Scan for the cell matching the given text and deliver its (x, y) coordinate at center. 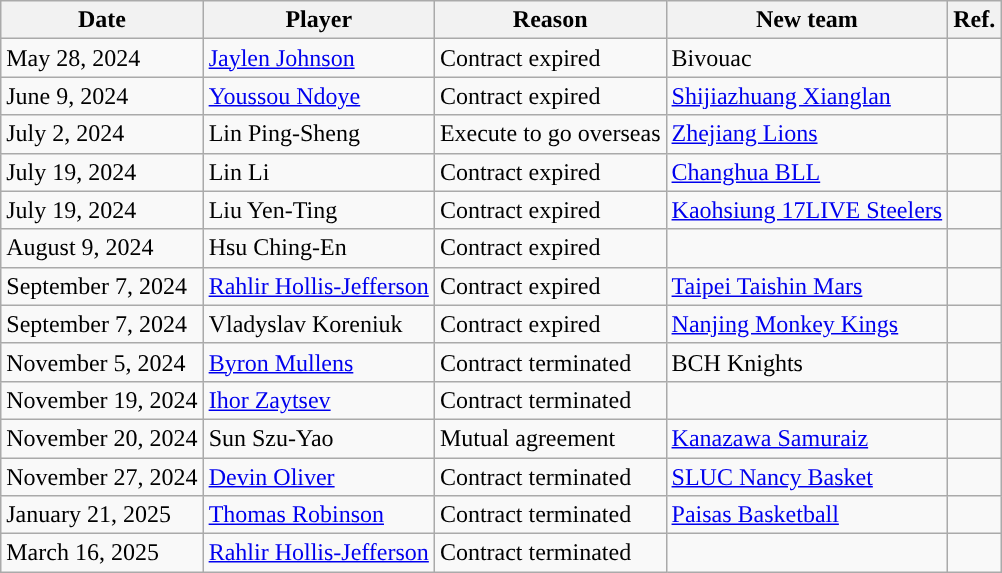
Lin Li (318, 172)
Zhejiang Lions (807, 134)
Devin Oliver (318, 477)
Vladyslav Koreniuk (318, 324)
Kaohsiung 17LIVE Steelers (807, 210)
Liu Yen-Ting (318, 210)
Kanazawa Samuraiz (807, 438)
Paisas Basketball (807, 515)
August 9, 2024 (102, 248)
Date (102, 20)
November 27, 2024 (102, 477)
July 2, 2024 (102, 134)
June 9, 2024 (102, 96)
Shijiazhuang Xianglan (807, 96)
January 21, 2025 (102, 515)
Nanjing Monkey Kings (807, 324)
November 19, 2024 (102, 400)
SLUC Nancy Basket (807, 477)
March 16, 2025 (102, 553)
BCH Knights (807, 362)
Changhua BLL (807, 172)
Execute to go overseas (550, 134)
Player (318, 20)
Sun Szu-Yao (318, 438)
Ihor Zaytsev (318, 400)
May 28, 2024 (102, 58)
Byron Mullens (318, 362)
New team (807, 20)
Jaylen Johnson (318, 58)
Thomas Robinson (318, 515)
Mutual agreement (550, 438)
Youssou Ndoye (318, 96)
Bivouac (807, 58)
November 20, 2024 (102, 438)
Reason (550, 20)
Hsu Ching-En (318, 248)
November 5, 2024 (102, 362)
Lin Ping-Sheng (318, 134)
Ref. (974, 20)
Taipei Taishin Mars (807, 286)
